Search for the cell housing the specified text and yield its [X, Y] center coordinate. 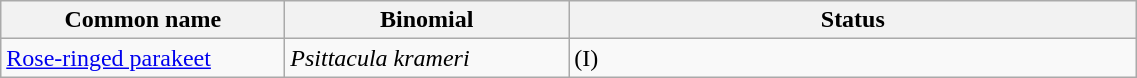
Rose-ringed parakeet [143, 58]
(I) [853, 58]
Status [853, 20]
Common name [143, 20]
Psittacula krameri [427, 58]
Binomial [427, 20]
